Pinpoint the cell where the given text exists, returning its [x, y] midpoint coordinate. 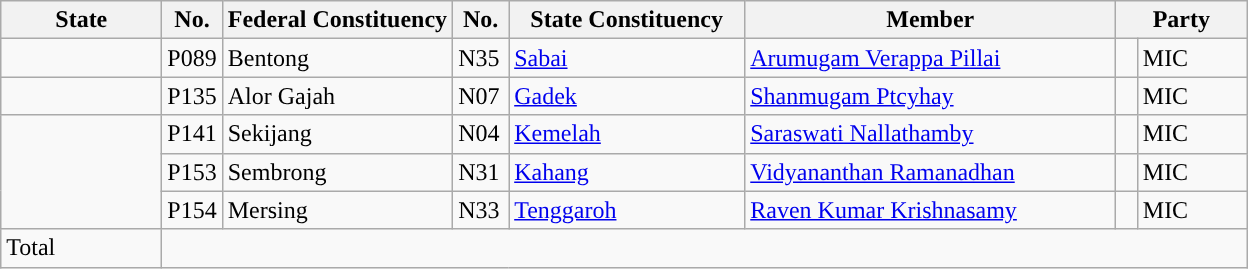
P089 [192, 58]
Arumugam Verappa Pillai [930, 58]
N33 [481, 210]
Tenggaroh [627, 210]
N04 [481, 134]
N31 [481, 172]
P154 [192, 210]
Member [930, 20]
P141 [192, 134]
Sembrong [337, 172]
Kemelah [627, 134]
P153 [192, 172]
Alor Gajah [337, 96]
Vidyananthan Ramanadhan [930, 172]
P135 [192, 96]
N35 [481, 58]
Mersing [337, 210]
Party [1182, 20]
Sabai [627, 58]
Raven Kumar Krishnasamy [930, 210]
State Constituency [627, 20]
Saraswati Nallathamby [930, 134]
Sekijang [337, 134]
Total [82, 248]
Bentong [337, 58]
Gadek [627, 96]
Federal Constituency [337, 20]
Shanmugam Ptcyhay [930, 96]
N07 [481, 96]
Kahang [627, 172]
State [82, 20]
